Scan for the cell matching the given text and deliver its [X, Y] coordinate at center. 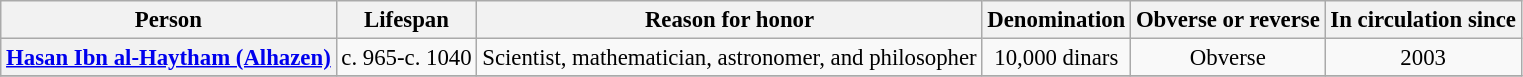
Obverse [1228, 58]
Person [168, 20]
10,000 dinars [1056, 58]
2003 [1423, 58]
Obverse or reverse [1228, 20]
Lifespan [406, 20]
In circulation since [1423, 20]
c. 965-c. 1040 [406, 58]
Denomination [1056, 20]
Reason for honor [730, 20]
Scientist, mathematician, astronomer, and philosopher [730, 58]
Hasan Ibn al-Haytham (Alhazen) [168, 58]
